Return the [X, Y] coordinate for the center point of the cell that contains the specified text.  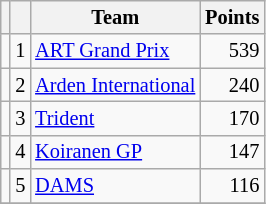
1 [20, 51]
Koiranen GP [115, 152]
Points [232, 17]
170 [232, 118]
116 [232, 186]
4 [20, 152]
Team [115, 17]
3 [20, 118]
Trident [115, 118]
DAMS [115, 186]
5 [20, 186]
240 [232, 85]
147 [232, 152]
539 [232, 51]
ART Grand Prix [115, 51]
2 [20, 85]
Arden International [115, 85]
